Locate the cell with the specified text and output its [x, y] center coordinate. 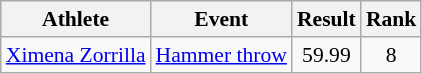
8 [392, 55]
Hammer throw [222, 55]
59.99 [326, 55]
Event [222, 19]
Rank [392, 19]
Ximena Zorrilla⁣ [76, 55]
Result [326, 19]
Athlete [76, 19]
